Return the (x, y) coordinate for the center point of the cell that contains the specified text.  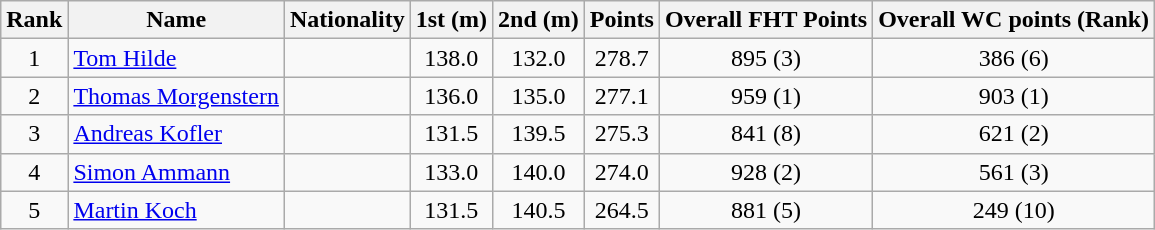
139.5 (539, 134)
140.5 (539, 210)
895 (3) (766, 58)
136.0 (451, 96)
133.0 (451, 172)
1st (m) (451, 20)
Points (622, 20)
Andreas Kofler (176, 134)
132.0 (539, 58)
881 (5) (766, 210)
903 (1) (1014, 96)
561 (3) (1014, 172)
274.0 (622, 172)
Name (176, 20)
1 (34, 58)
138.0 (451, 58)
275.3 (622, 134)
2nd (m) (539, 20)
Tom Hilde (176, 58)
278.7 (622, 58)
249 (10) (1014, 210)
Martin Koch (176, 210)
621 (2) (1014, 134)
928 (2) (766, 172)
264.5 (622, 210)
Overall WC points (Rank) (1014, 20)
4 (34, 172)
Nationality (347, 20)
140.0 (539, 172)
Thomas Morgenstern (176, 96)
135.0 (539, 96)
Simon Ammann (176, 172)
277.1 (622, 96)
841 (8) (766, 134)
386 (6) (1014, 58)
3 (34, 134)
Rank (34, 20)
959 (1) (766, 96)
Overall FHT Points (766, 20)
5 (34, 210)
2 (34, 96)
